Provide the [x, y] coordinate of the cell's center where the given text is located.  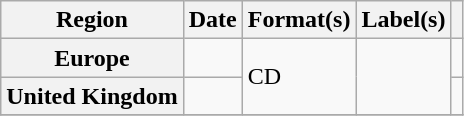
Region [92, 20]
Date [212, 20]
Label(s) [404, 20]
Format(s) [299, 20]
CD [299, 77]
United Kingdom [92, 96]
Europe [92, 58]
